From the cell containing the given text, extract its center point as [X, Y] coordinate. 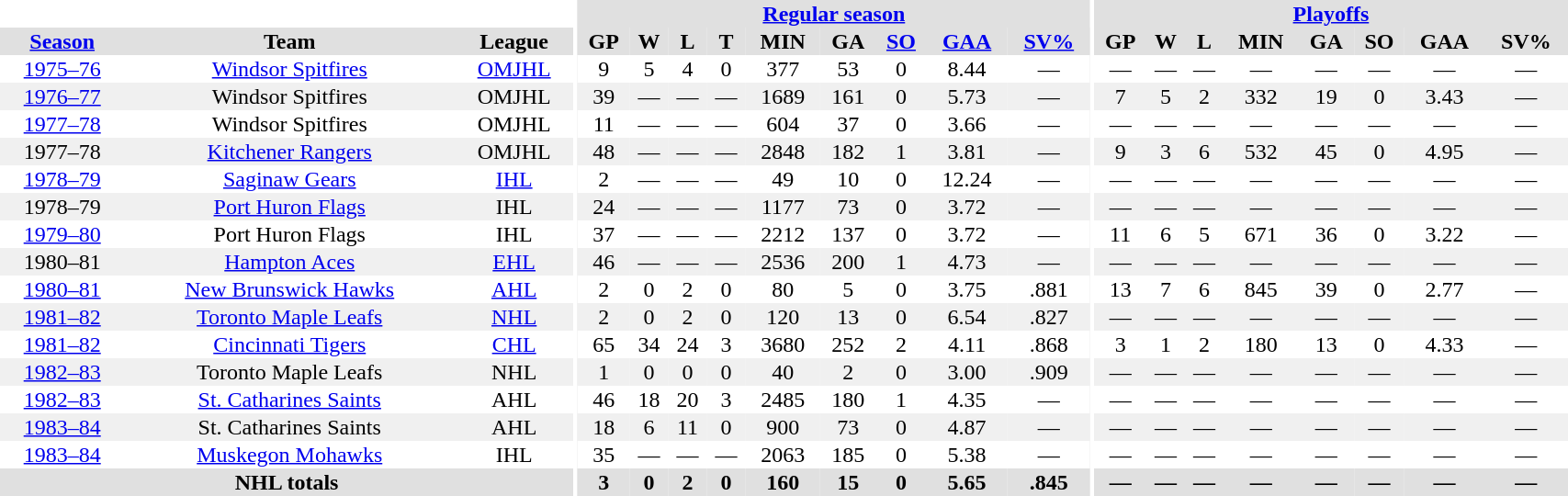
Hampton Aces [289, 262]
.845 [1049, 482]
New Brunswick Hawks [289, 289]
2063 [783, 455]
900 [783, 427]
3.00 [966, 372]
Season [62, 41]
6.54 [966, 317]
3.22 [1445, 234]
12.24 [966, 179]
137 [849, 234]
5.73 [966, 96]
League [514, 41]
35 [604, 455]
5.65 [966, 482]
T [727, 41]
NHL totals [287, 482]
2536 [783, 262]
377 [783, 69]
.881 [1049, 289]
3.43 [1445, 96]
161 [849, 96]
1976–77 [62, 96]
80 [783, 289]
671 [1260, 234]
252 [849, 344]
Team [289, 41]
2.77 [1445, 289]
5.38 [966, 455]
4 [688, 69]
2212 [783, 234]
Saginaw Gears [289, 179]
Muskegon Mohawks [289, 455]
532 [1260, 152]
45 [1326, 152]
40 [783, 372]
1177 [783, 207]
4.87 [966, 427]
CHL [514, 344]
185 [849, 455]
120 [783, 317]
19 [1326, 96]
200 [849, 262]
3.66 [966, 124]
20 [688, 400]
EHL [514, 262]
3680 [783, 344]
604 [783, 124]
160 [783, 482]
Regular season [834, 14]
48 [604, 152]
4.11 [966, 344]
Playoffs [1330, 14]
2485 [783, 400]
4.73 [966, 262]
65 [604, 344]
34 [649, 344]
53 [849, 69]
3.75 [966, 289]
1689 [783, 96]
.868 [1049, 344]
2848 [783, 152]
1975–76 [62, 69]
332 [1260, 96]
49 [783, 179]
1979–80 [62, 234]
8.44 [966, 69]
.827 [1049, 317]
4.35 [966, 400]
Kitchener Rangers [289, 152]
.909 [1049, 372]
4.33 [1445, 344]
845 [1260, 289]
Cincinnati Tigers [289, 344]
15 [849, 482]
10 [849, 179]
3.81 [966, 152]
36 [1326, 234]
182 [849, 152]
4.95 [1445, 152]
